Pinpoint the cell where the given text exists, returning its (X, Y) midpoint coordinate. 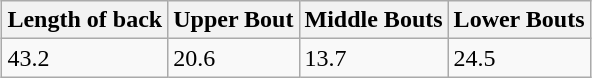
Upper Bout (234, 20)
Length of back (85, 20)
43.2 (85, 58)
Lower Bouts (519, 20)
Middle Bouts (374, 20)
13.7 (374, 58)
24.5 (519, 58)
20.6 (234, 58)
